Extract the [X, Y] coordinate from the center of the cell holding the provided text.  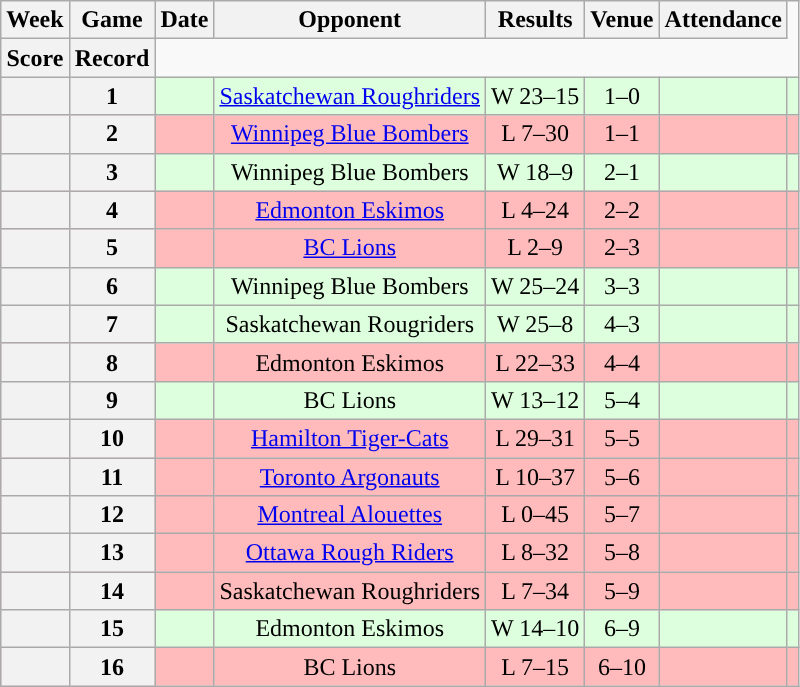
Week [35, 20]
13 [112, 553]
6–9 [622, 629]
L 2–9 [536, 248]
3–3 [622, 286]
Venue [622, 20]
L 0–45 [536, 515]
3 [112, 172]
L 4–24 [536, 210]
4–4 [622, 362]
14 [112, 591]
Toronto Argonauts [350, 477]
Record [112, 58]
10 [112, 438]
Date [184, 20]
L 7–30 [536, 134]
W 14–10 [536, 629]
1–0 [622, 96]
Game [112, 20]
16 [112, 667]
Attendance [723, 20]
9 [112, 400]
6 [112, 286]
W 13–12 [536, 400]
8 [112, 362]
Hamilton Tiger-Cats [350, 438]
1 [112, 96]
15 [112, 629]
5 [112, 248]
5–9 [622, 591]
W 23–15 [536, 96]
L 8–32 [536, 553]
Score [35, 58]
Montreal Alouettes [350, 515]
Results [536, 20]
Opponent [350, 20]
W 18–9 [536, 172]
5–7 [622, 515]
Ottawa Rough Riders [350, 553]
W 25–8 [536, 324]
2–2 [622, 210]
5–4 [622, 400]
1–1 [622, 134]
5–5 [622, 438]
11 [112, 477]
4–3 [622, 324]
7 [112, 324]
L 7–15 [536, 667]
2 [112, 134]
2–3 [622, 248]
2–1 [622, 172]
L 29–31 [536, 438]
5–6 [622, 477]
Saskatchewan Rougriders [350, 324]
L 7–34 [536, 591]
5–8 [622, 553]
L 22–33 [536, 362]
6–10 [622, 667]
L 10–37 [536, 477]
12 [112, 515]
W 25–24 [536, 286]
4 [112, 210]
